Pinpoint the cell where the given text exists, returning its (X, Y) midpoint coordinate. 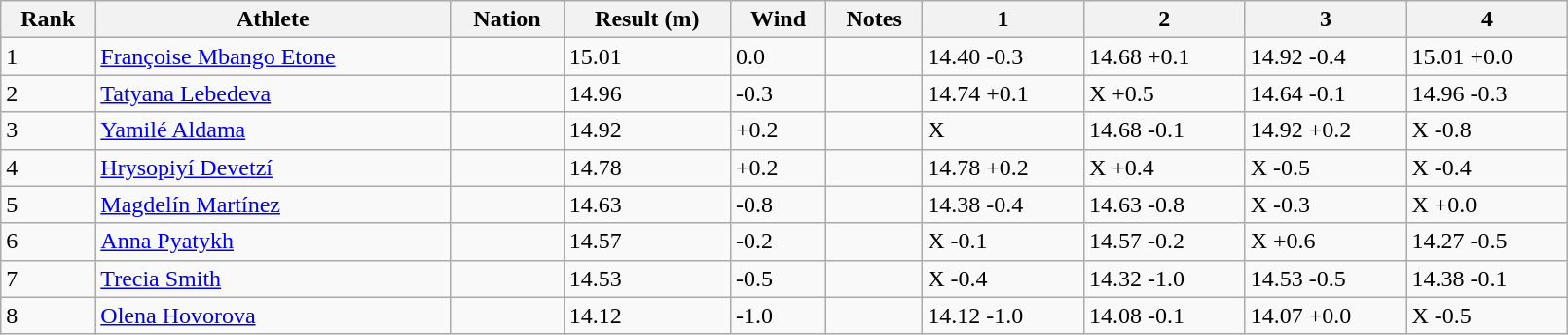
Anna Pyatykh (273, 242)
14.78 +0.2 (1003, 167)
14.64 -0.1 (1326, 93)
15.01 +0.0 (1487, 56)
14.32 -1.0 (1164, 279)
Athlete (273, 19)
15.01 (646, 56)
14.68 +0.1 (1164, 56)
6 (49, 242)
X +0.6 (1326, 242)
Rank (49, 19)
14.38 -0.1 (1487, 279)
14.57 -0.2 (1164, 242)
14.57 (646, 242)
-0.8 (778, 205)
X -0.3 (1326, 205)
14.53 (646, 279)
14.74 +0.1 (1003, 93)
Magdelín Martínez (273, 205)
14.96 -0.3 (1487, 93)
X +0.0 (1487, 205)
Notes (874, 19)
Yamilé Aldama (273, 130)
14.07 +0.0 (1326, 316)
X +0.4 (1164, 167)
14.78 (646, 167)
Olena Hovorova (273, 316)
14.63 -0.8 (1164, 205)
X -0.1 (1003, 242)
-0.2 (778, 242)
5 (49, 205)
14.08 -0.1 (1164, 316)
14.96 (646, 93)
14.92 +0.2 (1326, 130)
14.92 -0.4 (1326, 56)
7 (49, 279)
Hrysopiyí Devetzí (273, 167)
Françoise Mbango Etone (273, 56)
8 (49, 316)
-0.5 (778, 279)
14.92 (646, 130)
14.12 (646, 316)
14.53 -0.5 (1326, 279)
Tatyana Lebedeva (273, 93)
-1.0 (778, 316)
14.63 (646, 205)
0.0 (778, 56)
-0.3 (778, 93)
X (1003, 130)
X -0.8 (1487, 130)
14.12 -1.0 (1003, 316)
14.40 -0.3 (1003, 56)
Nation (507, 19)
Result (m) (646, 19)
14.27 -0.5 (1487, 242)
X +0.5 (1164, 93)
Wind (778, 19)
Trecia Smith (273, 279)
14.38 -0.4 (1003, 205)
14.68 -0.1 (1164, 130)
